Output the (x, y) coordinate of the center of the cell containing the given text.  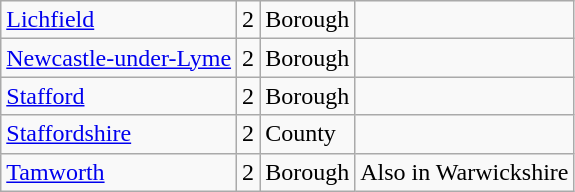
Also in Warwickshire (464, 172)
Newcastle-under-Lyme (119, 58)
Tamworth (119, 172)
Staffordshire (119, 134)
Stafford (119, 96)
Lichfield (119, 20)
County (308, 134)
